Locate the cell with the specified text and output its [x, y] center coordinate. 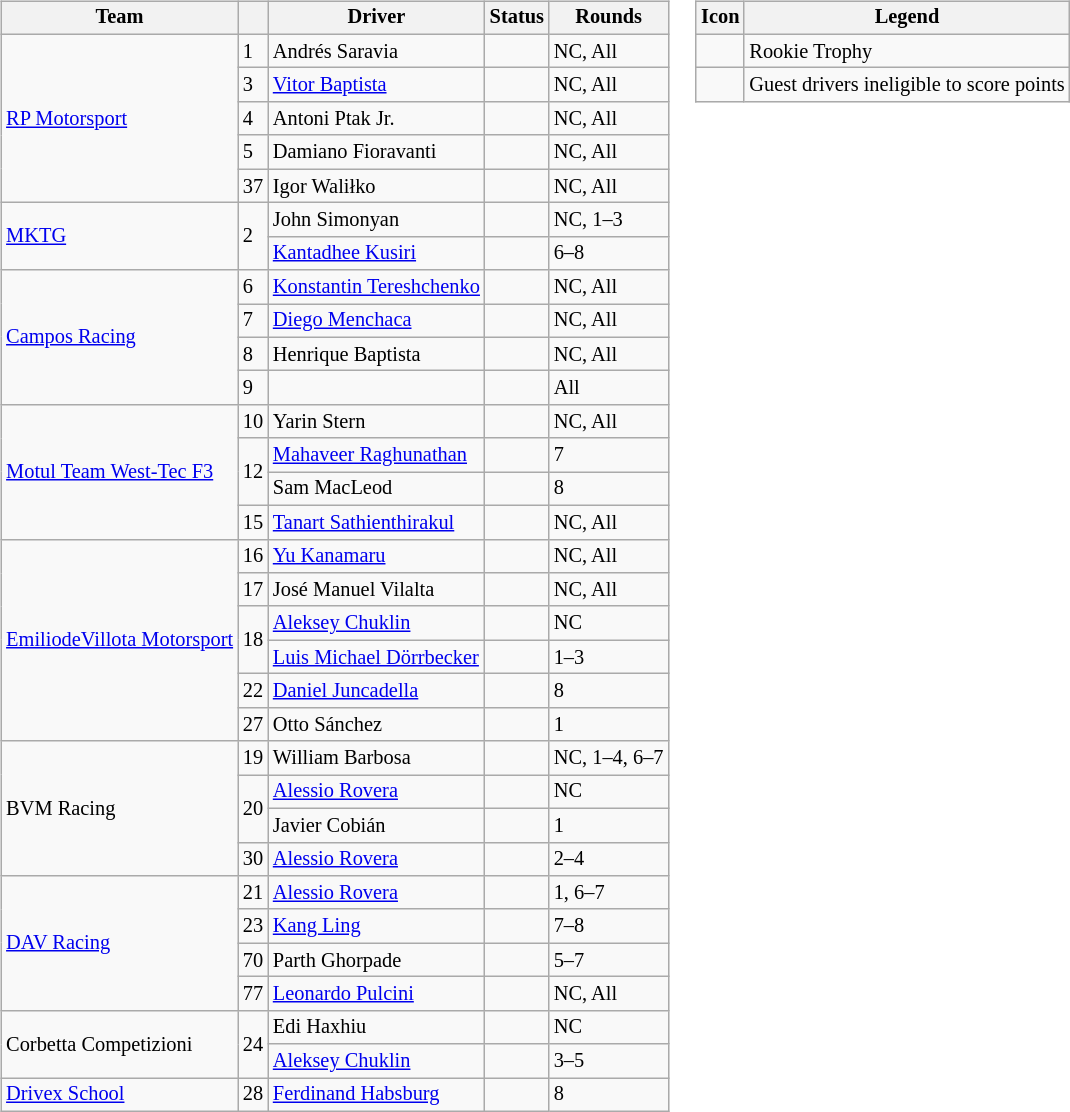
10 [253, 422]
6–8 [609, 253]
9 [253, 388]
John Simonyan [376, 220]
3–5 [609, 1061]
22 [253, 691]
Luis Michael Dörrbecker [376, 657]
Daniel Juncadella [376, 691]
2–4 [609, 859]
Edi Haxhiu [376, 1027]
Icon [720, 18]
Guest drivers ineligible to score points [906, 85]
DAV Racing [120, 944]
BVM Racing [120, 808]
21 [253, 893]
Mahaveer Raghunathan [376, 455]
23 [253, 926]
Vitor Baptista [376, 85]
RP Motorsport [120, 118]
Andrés Saravia [376, 51]
EmiliodeVillota Motorsport [120, 640]
77 [253, 994]
16 [253, 556]
Henrique Baptista [376, 354]
Team [120, 18]
6 [253, 287]
Diego Menchaca [376, 321]
19 [253, 758]
MKTG [120, 236]
Konstantin Tereshchenko [376, 287]
NC, 1–3 [609, 220]
Kantadhee Kusiri [376, 253]
Otto Sánchez [376, 724]
15 [253, 522]
Rounds [609, 18]
Drivex School [120, 1095]
All [609, 388]
Motul Team West-Tec F3 [120, 472]
18 [253, 640]
37 [253, 186]
José Manuel Vilalta [376, 590]
Tanart Sathienthirakul [376, 522]
5 [253, 152]
Parth Ghorpade [376, 960]
Driver [376, 18]
Campos Racing [120, 338]
4 [253, 119]
20 [253, 808]
Corbetta Competizioni [120, 1044]
Legend [906, 18]
5–7 [609, 960]
Antoni Ptak Jr. [376, 119]
24 [253, 1044]
Damiano Fioravanti [376, 152]
30 [253, 859]
Status [517, 18]
Ferdinand Habsburg [376, 1095]
Igor Waliłko [376, 186]
17 [253, 590]
1, 6–7 [609, 893]
Leonardo Pulcini [376, 994]
27 [253, 724]
28 [253, 1095]
Javier Cobián [376, 825]
Sam MacLeod [376, 489]
7–8 [609, 926]
Yarin Stern [376, 422]
2 [253, 236]
Yu Kanamaru [376, 556]
Kang Ling [376, 926]
Rookie Trophy [906, 51]
William Barbosa [376, 758]
1–3 [609, 657]
12 [253, 472]
NC, 1–4, 6–7 [609, 758]
3 [253, 85]
70 [253, 960]
